Capture the cell that displays the provided text and extract its (x, y) central coordinate. 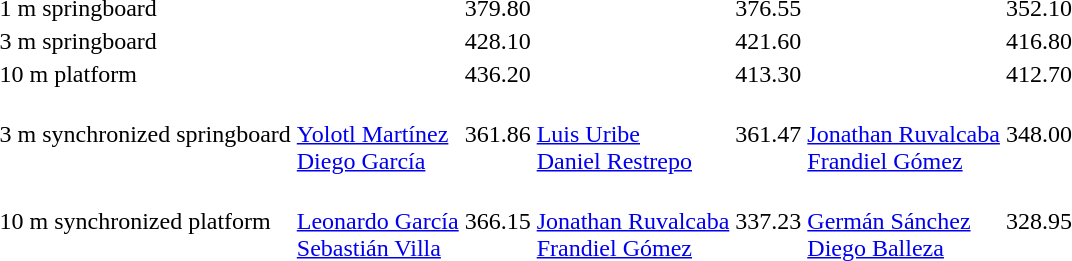
Jonathan RuvalcabaFrandiel Gómez (904, 134)
436.20 (498, 74)
421.60 (768, 41)
Luis UribeDaniel Restrepo (633, 134)
361.86 (498, 134)
Yolotl MartínezDiego García (378, 134)
361.47 (768, 134)
413.30 (768, 74)
428.10 (498, 41)
